Provide the (X, Y) coordinate of the cell's center where the given text is located.  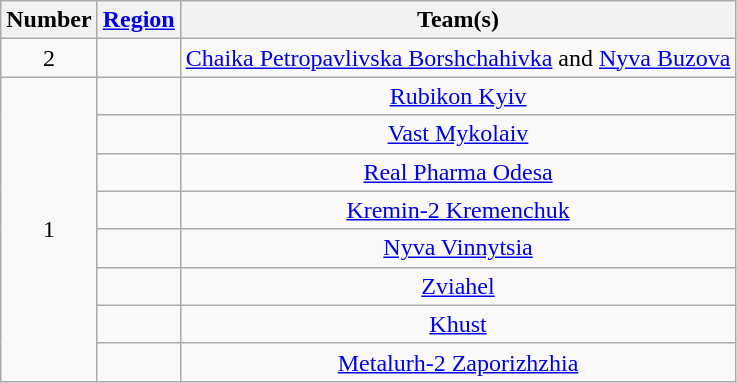
Metalurh-2 Zaporizhzhia (458, 362)
Rubikon Kyiv (458, 96)
Chaika Petropavlivska Borshchahivka and Nyva Buzova (458, 58)
Zviahel (458, 286)
Kremin-2 Kremenchuk (458, 210)
1 (49, 229)
Khust (458, 324)
Team(s) (458, 20)
Region (138, 20)
Real Pharma Odesa (458, 172)
Number (49, 20)
Vast Mykolaiv (458, 134)
2 (49, 58)
Nyva Vinnytsia (458, 248)
